For the text-containing cell, return its midpoint in (x, y) coordinate format. 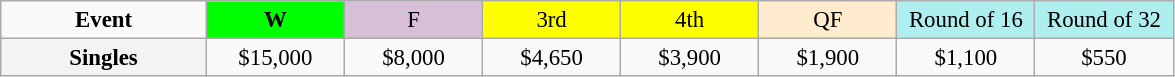
$1,900 (828, 58)
Singles (104, 58)
$550 (1104, 58)
$3,900 (690, 58)
$1,100 (966, 58)
Round of 16 (966, 20)
W (275, 20)
Round of 32 (1104, 20)
QF (828, 20)
3rd (552, 20)
F (413, 20)
Event (104, 20)
4th (690, 20)
$4,650 (552, 58)
$8,000 (413, 58)
$15,000 (275, 58)
